Return the (X, Y) coordinate for the center point of the cell that contains the specified text.  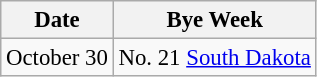
Bye Week (214, 20)
No. 21 South Dakota (214, 58)
October 30 (57, 58)
Date (57, 20)
